Detect which cell encompasses the target text, then output its (X, Y) center coordinate. 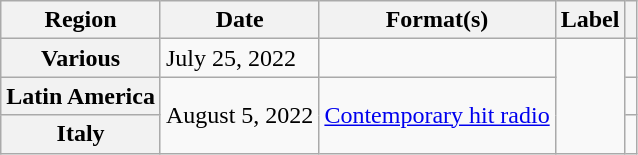
Label (590, 20)
Latin America (81, 96)
Format(s) (437, 20)
August 5, 2022 (239, 115)
Various (81, 58)
Italy (81, 134)
Date (239, 20)
Contemporary hit radio (437, 115)
Region (81, 20)
July 25, 2022 (239, 58)
